Provide the [X, Y] coordinate of the cell's center where the given text is located.  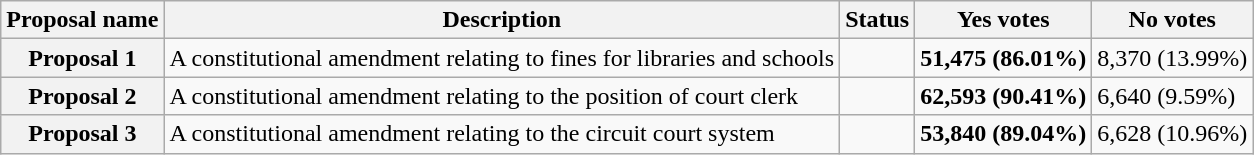
Status [878, 20]
51,475 (86.01%) [1004, 58]
8,370 (13.99%) [1172, 58]
A constitutional amendment relating to fines for libraries and schools [502, 58]
Proposal 2 [82, 96]
No votes [1172, 20]
53,840 (89.04%) [1004, 134]
Description [502, 20]
6,628 (10.96%) [1172, 134]
Proposal 1 [82, 58]
62,593 (90.41%) [1004, 96]
6,640 (9.59%) [1172, 96]
Yes votes [1004, 20]
Proposal 3 [82, 134]
Proposal name [82, 20]
A constitutional amendment relating to the position of court clerk [502, 96]
A constitutional amendment relating to the circuit court system [502, 134]
